Determine the [X, Y] coordinate at the center of the cell enclosing the given text.  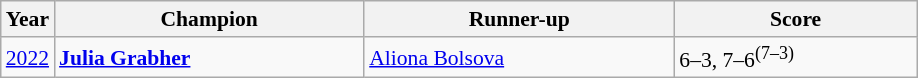
Year [28, 19]
Julia Grabher [209, 58]
2022 [28, 58]
Aliona Bolsova [519, 58]
6–3, 7–6(7–3) [796, 58]
Score [796, 19]
Champion [209, 19]
Runner-up [519, 19]
